Return (X, Y) of the center of cell containing provided text 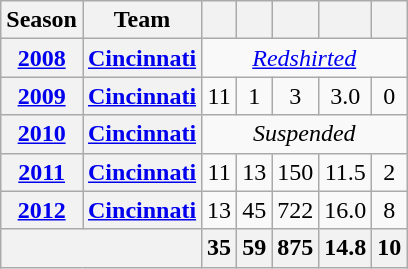
3.0 (346, 96)
2012 (42, 210)
2 (390, 172)
3 (296, 96)
0 (390, 96)
16.0 (346, 210)
35 (220, 248)
875 (296, 248)
Redshirted (304, 58)
2009 (42, 96)
2008 (42, 58)
10 (390, 248)
Season (42, 20)
45 (254, 210)
Team (142, 20)
59 (254, 248)
11.5 (346, 172)
8 (390, 210)
14.8 (346, 248)
1 (254, 96)
Suspended (304, 134)
722 (296, 210)
150 (296, 172)
2011 (42, 172)
2010 (42, 134)
